Identify which cell holds the provided text, then report its (x, y) central coordinate. 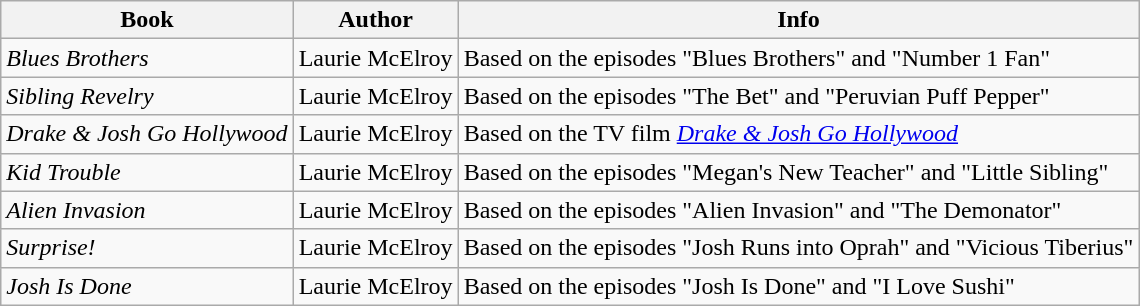
Book (147, 20)
Based on the episodes "Josh Runs into Oprah" and "Vicious Tiberius" (798, 248)
Sibling Revelry (147, 96)
Drake & Josh Go Hollywood (147, 134)
Based on the episodes "Josh Is Done" and "I Love Sushi" (798, 286)
Based on the episodes "Alien Invasion" and "The Demonator" (798, 210)
Josh Is Done (147, 286)
Based on the TV film Drake & Josh Go Hollywood (798, 134)
Kid Trouble (147, 172)
Alien Invasion (147, 210)
Based on the episodes "Blues Brothers" and "Number 1 Fan" (798, 58)
Based on the episodes "The Bet" and "Peruvian Puff Pepper" (798, 96)
Info (798, 20)
Blues Brothers (147, 58)
Based on the episodes "Megan's New Teacher" and "Little Sibling" (798, 172)
Author (376, 20)
Surprise! (147, 248)
